Return [X, Y] of the center of cell containing provided text 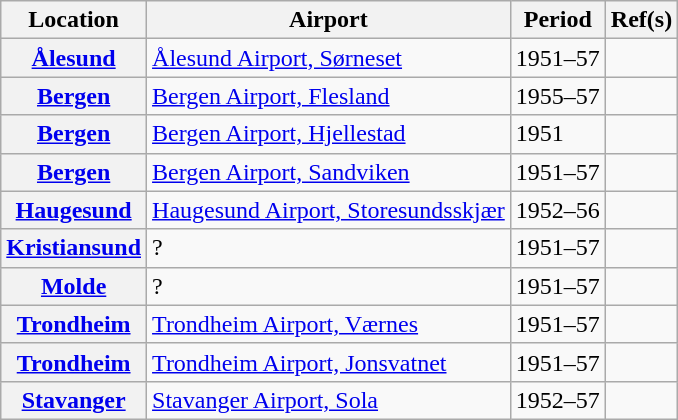
Trondheim Airport, Jonsvatnet [329, 362]
Period [558, 20]
Airport [329, 20]
Stavanger [74, 400]
Bergen Airport, Hjellestad [329, 134]
1952–57 [558, 400]
Trondheim Airport, Værnes [329, 324]
Kristiansund [74, 248]
Molde [74, 286]
Location [74, 20]
1952–56 [558, 210]
1955–57 [558, 96]
Bergen Airport, Flesland [329, 96]
Bergen Airport, Sandviken [329, 172]
Ålesund Airport, Sørneset [329, 58]
1951 [558, 134]
Stavanger Airport, Sola [329, 400]
Haugesund Airport, Storesundsskjær [329, 210]
Ref(s) [641, 20]
Haugesund [74, 210]
Ålesund [74, 58]
